For the text-containing cell, return its midpoint in [x, y] coordinate format. 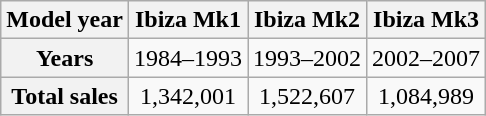
Ibiza Mk2 [308, 20]
1,522,607 [308, 96]
Model year [65, 20]
1984–1993 [188, 58]
1,084,989 [426, 96]
Total sales [65, 96]
1993–2002 [308, 58]
2002–2007 [426, 58]
Ibiza Mk3 [426, 20]
1,342,001 [188, 96]
Ibiza Mk1 [188, 20]
Years [65, 58]
